Output the [X, Y] coordinate of the center of the cell containing the given text.  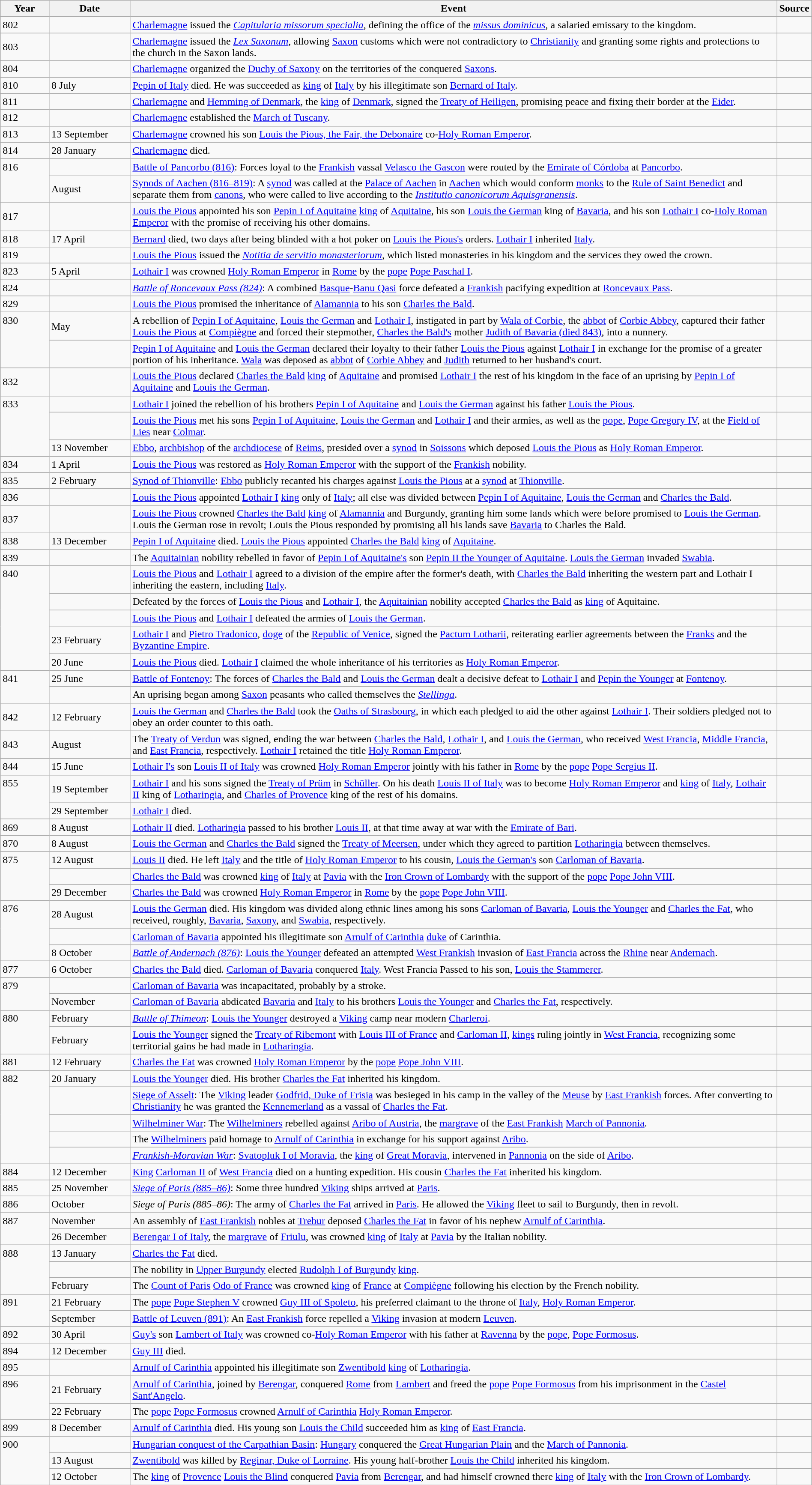
12 August [89, 860]
Lothair I joined the rebellion of his brothers Pepin I of Aquitaine and Louis the German against his father Louis the Pious. [454, 404]
Lothair I died. [454, 811]
836 [25, 497]
884 [25, 1171]
900 [25, 1460]
869 [25, 827]
892 [25, 1335]
13 August [89, 1461]
May [89, 326]
The king of Provence Louis the Blind conquered Pavia from Berengar, and had himself crowned there king of Italy with the Iron Crown of Lombardy. [454, 1477]
802 [25, 25]
879 [25, 994]
Louis the Pious appointed Lothair I king only of Italy; all else was divided between Pepin I of Aquitaine, Louis the German and Charles the Bald. [454, 497]
894 [25, 1351]
843 [25, 744]
25 June [89, 678]
8 December [89, 1428]
888 [25, 1270]
13 September [89, 134]
Charlemagne organized the Duchy of Saxony on the territories of the conquered Saxons. [454, 69]
Date [89, 9]
891 [25, 1310]
Louis the Pious promised the inheritance of Alamannia to his son Charles the Bald. [454, 304]
20 June [89, 662]
17 April [89, 239]
881 [25, 1062]
The nobility in Upper Burgundy elected Rudolph I of Burgundy king. [454, 1270]
Source [794, 9]
23 February [89, 640]
September [89, 1318]
Lothair I was crowned Holy Roman Emperor in Rome by the pope Pope Paschal I. [454, 272]
Charles the Fat was crowned Holy Roman Emperor by the pope Pope John VIII. [454, 1062]
28 August [89, 915]
882 [25, 1117]
28 January [89, 150]
839 [25, 557]
The pope Pope Formosus crowned Arnulf of Carinthia Holy Roman Emperor. [454, 1411]
Frankish-Moravian War: Svatopluk I of Moravia, the king of Great Moravia, intervened in Pannonia on the side of Aribo. [454, 1155]
840 [25, 618]
Louis the Pious died. Lothair I claimed the whole inheritance of his territories as Holy Roman Emperor. [454, 662]
22 February [89, 1411]
An assembly of East Frankish nobles at Trebur deposed Charles the Fat in favor of his nephew Arnulf of Carinthia. [454, 1221]
29 December [89, 893]
The Wilhelminers paid homage to Arnulf of Carinthia in exchange for his support against Aribo. [454, 1139]
895 [25, 1367]
Battle of Leuven (891): An East Frankish force repelled a Viking invasion at modern Leuven. [454, 1318]
The Aquitainian nobility rebelled in favor of Pepin I of Aquitaine's son Pepin II the Younger of Aquitaine. Louis the German invaded Swabia. [454, 557]
816 [25, 181]
Ebbo, archbishop of the archdiocese of Reims, presided over a synod in Soissons which deposed Louis the Pious as Holy Roman Emperor. [454, 448]
15 June [89, 767]
13 January [89, 1253]
Event [454, 9]
30 April [89, 1335]
Carloman of Bavaria was incapacitated, probably by a stroke. [454, 986]
Defeated by the forces of Louis the Pious and Lothair I, the Aquitainian nobility accepted Charles the Bald as king of Aquitaine. [454, 602]
12 October [89, 1477]
Charlemagne and Hemming of Denmark, the king of Denmark, signed the Treaty of Heiligen, promising peace and fixing their border at the Eider. [454, 102]
811 [25, 102]
833 [25, 426]
885 [25, 1188]
Battle of Andernach (876): Louis the Younger defeated an attempted West Frankish invasion of East Francia across the Rhine near Andernach. [454, 953]
842 [25, 717]
Siege of Paris (885–86): The army of Charles the Fat arrived in Paris. He allowed the Viking fleet to sail to Burgundy, then in revolt. [454, 1204]
Charlemagne died. [454, 150]
8 July [89, 85]
19 September [89, 789]
Louis the Younger died. His brother Charles the Fat inherited his kingdom. [454, 1079]
896 [25, 1397]
Guy's son Lambert of Italy was crowned co-Holy Roman Emperor with his father at Ravenna by the pope, Pope Formosus. [454, 1335]
Battle of Fontenoy: The forces of Charles the Bald and Louis the German dealt a decisive defeat to Lothair I and Pepin the Younger at Fontenoy. [454, 678]
Charlemagne crowned his son Louis the Pious, the Fair, the Debonaire co-Holy Roman Emperor. [454, 134]
804 [25, 69]
823 [25, 272]
Zwentibold was killed by Reginar, Duke of Lorraine. His young half-brother Louis the Child inherited his kingdom. [454, 1461]
Arnulf of Carinthia died. His young son Louis the Child succeeded him as king of East Francia. [454, 1428]
Charles the Bald was crowned Holy Roman Emperor in Rome by the pope Pope John VIII. [454, 893]
834 [25, 464]
2 February [89, 481]
Charles the Bald was crowned king of Italy at Pavia with the Iron Crown of Lombardy with the support of the pope Pope John VIII. [454, 876]
832 [25, 382]
835 [25, 481]
5 April [89, 272]
838 [25, 541]
830 [25, 340]
Lothair II died. Lotharingia passed to his brother Louis II, at that time away at war with the Emirate of Bari. [454, 827]
Battle of Thimeon: Louis the Younger destroyed a Viking camp near modern Charleroi. [454, 1018]
Bernard died, two days after being blinded with a hot poker on Louis the Pious's orders. Lothair I inherited Italy. [454, 239]
Louis the German and Charles the Bald signed the Treaty of Meersen, under which they agreed to partition Lotharingia between themselves. [454, 843]
20 January [89, 1079]
Battle of Roncevaux Pass (824): A combined Basque-Banu Qasi force defeated a Frankish pacifying expedition at Roncevaux Pass. [454, 288]
Year [25, 9]
Carloman of Bavaria appointed his illegitimate son Arnulf of Carinthia duke of Carinthia. [454, 937]
26 December [89, 1237]
King Carloman II of West Francia died on a hunting expedition. His cousin Charles the Fat inherited his kingdom. [454, 1171]
810 [25, 85]
Louis the Pious and Lothair I defeated the armies of Louis the German. [454, 618]
877 [25, 969]
837 [25, 519]
Pepin I of Aquitaine died. Louis the Pious appointed Charles the Bald king of Aquitaine. [454, 541]
The Count of Paris Odo of France was crowned king of France at Compiègne following his election by the French nobility. [454, 1286]
814 [25, 150]
803 [25, 47]
6 October [89, 969]
887 [25, 1229]
Louis the Pious issued the Notitia de servitio monasteriorum, which listed monasteries in his kingdom and the services they owed the crown. [454, 255]
844 [25, 767]
Synod of Thionville: Ebbo publicly recanted his charges against Louis the Pious at a synod at Thionville. [454, 481]
Berengar I of Italy, the margrave of Friulu, was crowned king of Italy at Pavia by the Italian nobility. [454, 1237]
818 [25, 239]
The pope Pope Stephen V crowned Guy III of Spoleto, his preferred claimant to the throne of Italy, Holy Roman Emperor. [454, 1302]
819 [25, 255]
Louis the Pious was restored as Holy Roman Emperor with the support of the Frankish nobility. [454, 464]
817 [25, 217]
886 [25, 1204]
855 [25, 797]
13 November [89, 448]
Siege of Paris (885–86): Some three hundred Viking ships arrived at Paris. [454, 1188]
Charlemagne established the March of Tuscany. [454, 118]
Guy III died. [454, 1351]
870 [25, 843]
Arnulf of Carinthia appointed his illegitimate son Zwentibold king of Lotharingia. [454, 1367]
25 November [89, 1188]
Charles the Bald died. Carloman of Bavaria conquered Italy. West Francia Passed to his son, Louis the Stammerer. [454, 969]
Louis II died. He left Italy and the title of Holy Roman Emperor to his cousin, Louis the German's son Carloman of Bavaria. [454, 860]
Lothair I's son Louis II of Italy was crowned Holy Roman Emperor jointly with his father in Rome by the pope Pope Sergius II. [454, 767]
Pepin of Italy died. He was succeeded as king of Italy by his illegitimate son Bernard of Italy. [454, 85]
Hungarian conquest of the Carpathian Basin: Hungary conquered the Great Hungarian Plain and the March of Pannonia. [454, 1444]
Carloman of Bavaria abdicated Bavaria and Italy to his brothers Louis the Younger and Charles the Fat, respectively. [454, 1002]
29 September [89, 811]
875 [25, 876]
8 October [89, 953]
October [89, 1204]
Battle of Pancorbo (816): Forces loyal to the Frankish vassal Velasco the Gascon were routed by the Emirate of Córdoba at Pancorbo. [454, 167]
841 [25, 687]
Wilhelminer War: The Wilhelminers rebelled against Aribo of Austria, the margrave of the East Frankish March of Pannonia. [454, 1123]
824 [25, 288]
Charles the Fat died. [454, 1253]
829 [25, 304]
13 December [89, 541]
876 [25, 931]
Charlemagne issued the Capitularia missorum specialia, defining the office of the missus dominicus, a salaried emissary to the kingdom. [454, 25]
880 [25, 1032]
1 April [89, 464]
813 [25, 134]
899 [25, 1428]
An uprising began among Saxon peasants who called themselves the Stellinga. [454, 695]
812 [25, 118]
